Provide the (X, Y) coordinate of the cell's center where the given text is located.  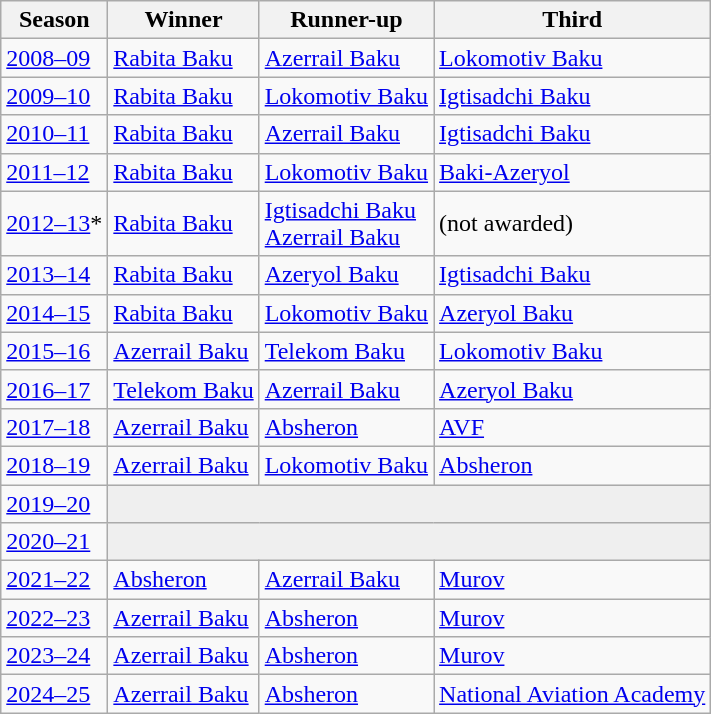
2015–16 (54, 351)
(not awarded) (572, 224)
2012–13* (54, 224)
National Aviation Academy (572, 694)
2013–14 (54, 275)
2011–12 (54, 172)
2009–10 (54, 96)
2024–25 (54, 694)
2023–24 (54, 656)
2022–23 (54, 618)
Season (54, 20)
Third (572, 20)
2018–19 (54, 465)
AVF (572, 427)
Runner-up (346, 20)
Igtisadchi BakuAzerrail Baku (346, 224)
2016–17 (54, 389)
2008–09 (54, 58)
2017–18 (54, 427)
2019–20 (54, 503)
2010–11 (54, 134)
Winner (184, 20)
2021–22 (54, 580)
Baki-Azeryol (572, 172)
2020–21 (54, 542)
2014–15 (54, 313)
